Capture the cell that displays the provided text and extract its (X, Y) central coordinate. 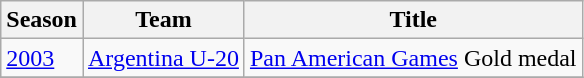
2003 (42, 58)
Team (163, 20)
Pan American Games Gold medal (413, 58)
Title (413, 20)
Argentina U-20 (163, 58)
Season (42, 20)
